Extract the [X, Y] coordinate from the center of the cell holding the provided text.  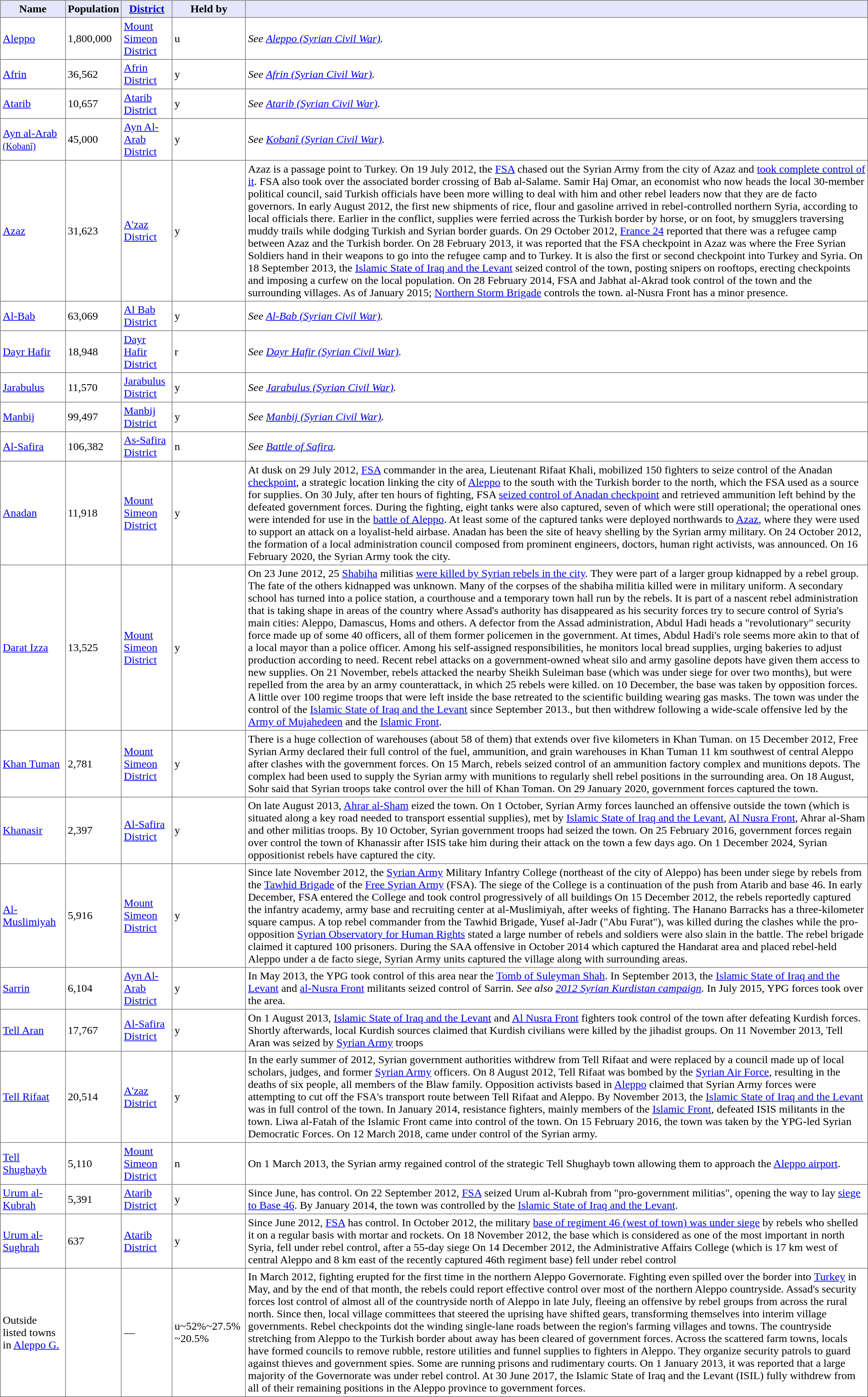
63,069 [93, 316]
Aleppo [33, 38]
Name [33, 9]
5,110 [93, 1163]
Khan Tuman [33, 764]
Urum al-Sughrah [33, 1241]
Khanasir [33, 831]
See Manbij (Syrian Civil War). [557, 417]
u~52%~27.5% ~20.5% [209, 1332]
10,657 [93, 103]
31,623 [93, 231]
99,497 [93, 417]
18,948 [93, 352]
Held by [209, 9]
6,104 [93, 989]
Al-Bab [33, 316]
Al-Safira [33, 446]
See Atarib (Syrian Civil War). [557, 103]
Ayn al-Arab (Kobanî) [33, 140]
Manbij District [146, 417]
Outside listed towns in Aleppo G. [33, 1332]
u [209, 38]
See Jarabulus (Syrian Civil War). [557, 387]
Dayr Hafir District [146, 352]
Manbij [33, 417]
On 1 March 2013, the Syrian army regained control of the strategic Tell Shughayb town allowing them to approach the Aleppo airport. [557, 1163]
2,397 [93, 831]
11,918 [93, 513]
Population [93, 9]
Al-Muslimiyah [33, 915]
637 [93, 1241]
2,781 [93, 764]
Tell Shughayb [33, 1163]
Darat Izza [33, 648]
1,800,000 [93, 38]
— [146, 1332]
See Aleppo (Syrian Civil War). [557, 38]
5,391 [93, 1199]
See Dayr Hafir (Syrian Civil War). [557, 352]
Urum al-Kubrah [33, 1199]
District [146, 9]
See Battle of Safira. [557, 446]
17,767 [93, 1030]
36,562 [93, 74]
See Kobanî (Syrian Civil War). [557, 140]
Anadan [33, 513]
Tell Aran [33, 1030]
5,916 [93, 915]
106,382 [93, 446]
Sarrin [33, 989]
r [209, 352]
Tell Rifaat [33, 1097]
See Afrin (Syrian Civil War). [557, 74]
11,570 [93, 387]
Afrin [33, 74]
Azaz [33, 231]
Dayr Hafir [33, 352]
Al Bab District [146, 316]
13,525 [93, 648]
20,514 [93, 1097]
Jarabulus District [146, 387]
See Al-Bab (Syrian Civil War). [557, 316]
As-Safira District [146, 446]
Jarabulus [33, 387]
Atarib [33, 103]
Afrin District [146, 74]
45,000 [93, 140]
